For the text-containing cell, return its midpoint in [X, Y] coordinate format. 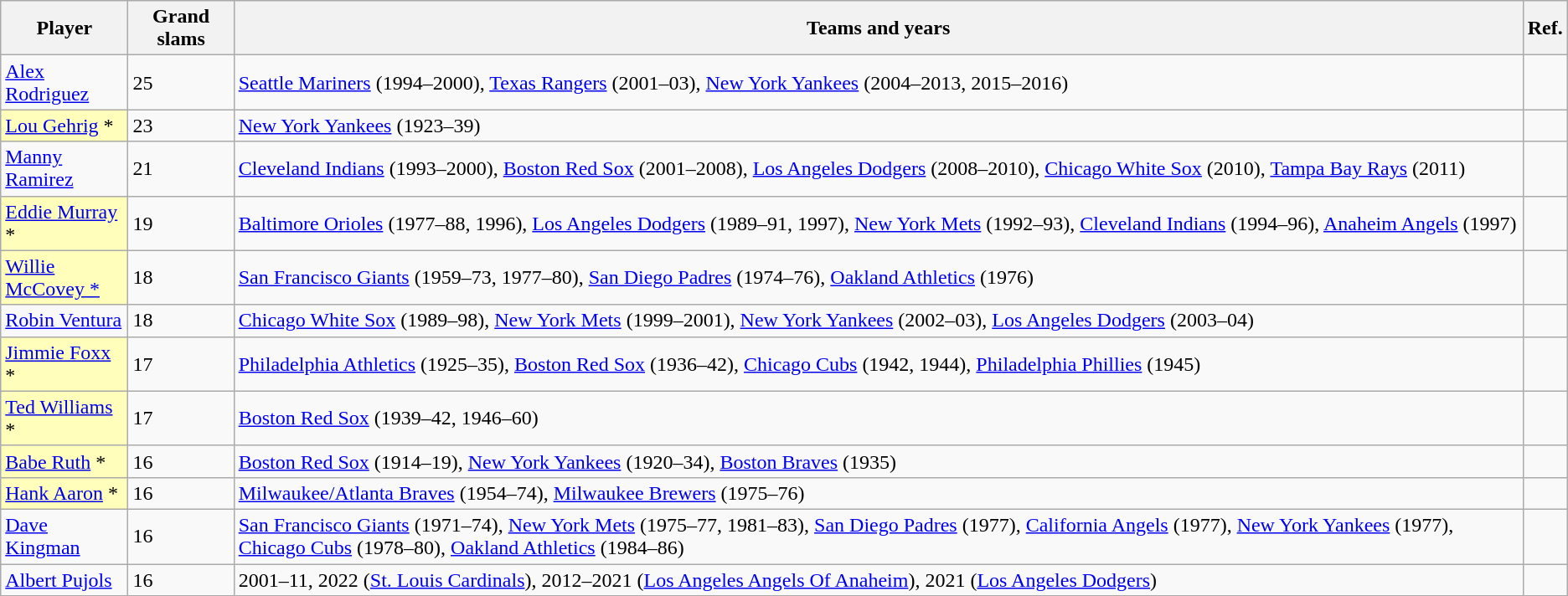
Milwaukee/Atlanta Braves (1954–74), Milwaukee Brewers (1975–76) [878, 493]
23 [181, 126]
Chicago White Sox (1989–98), New York Mets (1999–2001), New York Yankees (2002–03), Los Angeles Dodgers (2003–04) [878, 321]
New York Yankees (1923–39) [878, 126]
Boston Red Sox (1914–19), New York Yankees (1920–34), Boston Braves (1935) [878, 461]
Baltimore Orioles (1977–88, 1996), Los Angeles Dodgers (1989–91, 1997), New York Mets (1992–93), Cleveland Indians (1994–96), Anaheim Angels (1997) [878, 223]
Robin Ventura [64, 321]
25 [181, 82]
Lou Gehrig * [64, 126]
Philadelphia Athletics (1925–35), Boston Red Sox (1936–42), Chicago Cubs (1942, 1944), Philadelphia Phillies (1945) [878, 363]
Teams and years [878, 28]
19 [181, 223]
Grand slams [181, 28]
San Francisco Giants (1959–73, 1977–80), San Diego Padres (1974–76), Oakland Athletics (1976) [878, 278]
Hank Aaron * [64, 493]
Ted Williams * [64, 419]
21 [181, 169]
Ref. [1545, 28]
Boston Red Sox (1939–42, 1946–60) [878, 419]
Dave Kingman [64, 536]
WillieMcCovey * [64, 278]
Cleveland Indians (1993–2000), Boston Red Sox (2001–2008), Los Angeles Dodgers (2008–2010), Chicago White Sox (2010), Tampa Bay Rays (2011) [878, 169]
Manny Ramirez [64, 169]
2001–11, 2022 (St. Louis Cardinals), 2012–2021 (Los Angeles Angels Of Anaheim), 2021 (Los Angeles Dodgers) [878, 580]
Babe Ruth * [64, 461]
Seattle Mariners (1994–2000), Texas Rangers (2001–03), New York Yankees (2004–2013, 2015–2016) [878, 82]
Jimmie Foxx * [64, 363]
Alex Rodriguez [64, 82]
Eddie Murray * [64, 223]
Player [64, 28]
Albert Pujols [64, 580]
